Scan for the cell matching the given text and deliver its [x, y] coordinate at center. 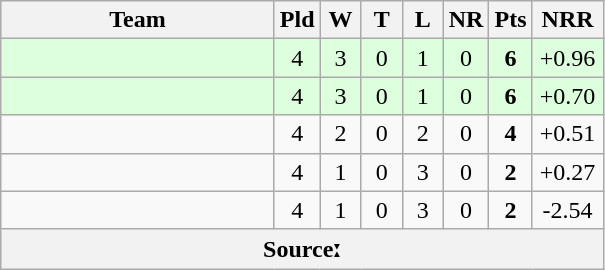
+0.96 [568, 58]
Pts [510, 20]
T [382, 20]
Team [138, 20]
W [340, 20]
Pld [297, 20]
Sourceː [302, 249]
NRR [568, 20]
L [422, 20]
+0.51 [568, 134]
NR [466, 20]
-2.54 [568, 210]
+0.27 [568, 172]
+0.70 [568, 96]
